Locate the cell with the specified text and output its (X, Y) center coordinate. 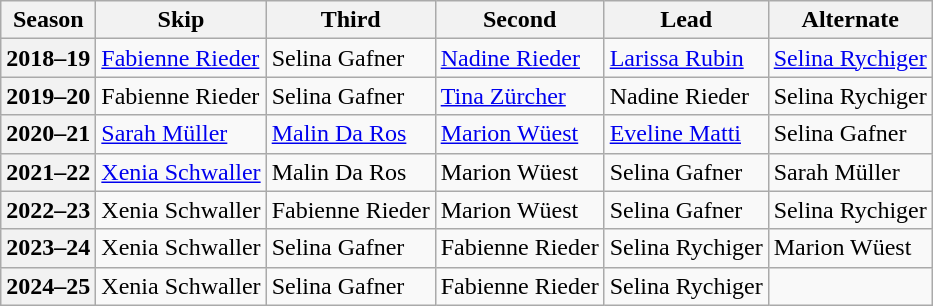
2023–24 (48, 248)
Larissa Rubin (686, 58)
Alternate (850, 20)
2020–21 (48, 134)
2024–25 (48, 286)
Skip (181, 20)
Third (350, 20)
2018–19 (48, 58)
Lead (686, 20)
2019–20 (48, 96)
Tina Zürcher (520, 96)
2021–22 (48, 172)
2022–23 (48, 210)
Eveline Matti (686, 134)
Season (48, 20)
Second (520, 20)
